Return (x, y) of the center of cell containing provided text 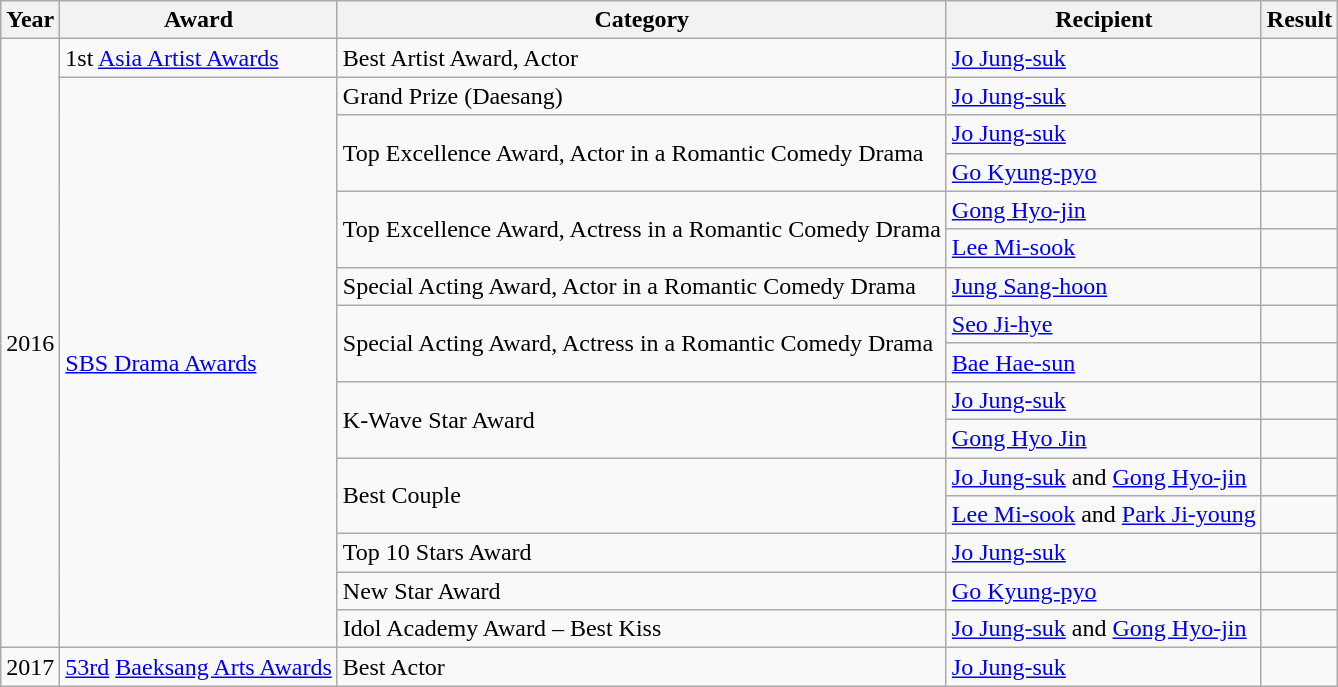
SBS Drama Awards (199, 362)
53rd Baeksang Arts Awards (199, 667)
Top Excellence Award, Actress in a Romantic Comedy Drama (642, 229)
Lee Mi-sook and Park Ji-young (1104, 515)
Best Couple (642, 496)
K-Wave Star Award (642, 419)
Jung Sang-hoon (1104, 286)
Idol Academy Award – Best Kiss (642, 629)
Year (30, 20)
Grand Prize (Daesang) (642, 96)
Best Artist Award, Actor (642, 58)
Top Excellence Award, Actor in a Romantic Comedy Drama (642, 153)
Best Actor (642, 667)
2017 (30, 667)
Gong Hyo-jin (1104, 210)
Lee Mi-sook (1104, 248)
Category (642, 20)
Special Acting Award, Actor in a Romantic Comedy Drama (642, 286)
Result (1299, 20)
Top 10 Stars Award (642, 553)
Bae Hae-sun (1104, 362)
New Star Award (642, 591)
2016 (30, 344)
Award (199, 20)
Special Acting Award, Actress in a Romantic Comedy Drama (642, 343)
1st Asia Artist Awards (199, 58)
Seo Ji-hye (1104, 324)
Recipient (1104, 20)
Gong Hyo Jin (1104, 438)
